For the text-containing cell, return its midpoint in [x, y] coordinate format. 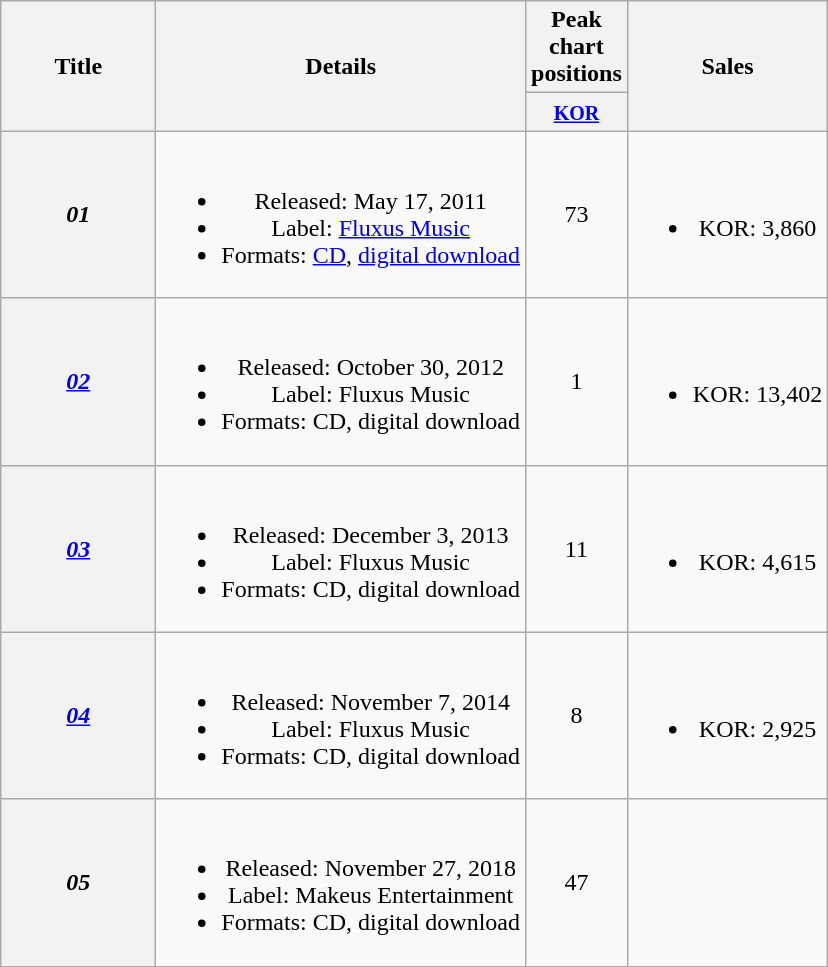
8 [577, 716]
KOR: 13,402 [727, 382]
Released: December 3, 2013Label: Fluxus MusicFormats: CD, digital download [341, 548]
KOR: 2,925 [727, 716]
11 [577, 548]
05 [78, 882]
Title [78, 66]
Released: November 27, 2018Label: Makeus EntertainmentFormats: CD, digital download [341, 882]
02 [78, 382]
KOR: 3,860 [727, 214]
Sales [727, 66]
Peakchartpositions [577, 47]
47 [577, 882]
Released: November 7, 2014Label: Fluxus MusicFormats: CD, digital download [341, 716]
KOR: 4,615 [727, 548]
03 [78, 548]
Released: May 17, 2011Label: Fluxus MusicFormats: CD, digital download [341, 214]
Released: October 30, 2012Label: Fluxus MusicFormats: CD, digital download [341, 382]
1 [577, 382]
01 [78, 214]
73 [577, 214]
04 [78, 716]
KOR [577, 112]
Details [341, 66]
